Determine the [X, Y] coordinate at the center of the cell enclosing the given text.  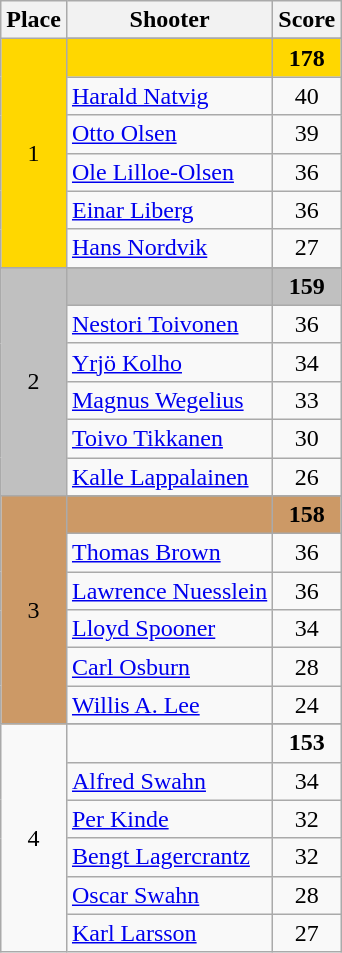
159 [307, 286]
Yrjö Kolho [169, 362]
Otto Olsen [169, 134]
Einar Liberg [169, 210]
24 [307, 705]
Bengt Lagercrantz [169, 857]
178 [307, 58]
Kalle Lappalainen [169, 477]
1 [34, 153]
39 [307, 134]
Lawrence Nuesslein [169, 591]
Score [307, 20]
158 [307, 515]
Shooter [169, 20]
Carl Osburn [169, 667]
2 [34, 381]
Per Kinde [169, 819]
33 [307, 400]
Magnus Wegelius [169, 400]
Willis A. Lee [169, 705]
Karl Larsson [169, 933]
Alfred Swahn [169, 781]
30 [307, 438]
Ole Lilloe-Olsen [169, 172]
Place [34, 20]
26 [307, 477]
Lloyd Spooner [169, 629]
3 [34, 610]
Nestori Toivonen [169, 324]
Thomas Brown [169, 553]
Toivo Tikkanen [169, 438]
153 [307, 743]
Oscar Swahn [169, 895]
40 [307, 96]
Hans Nordvik [169, 248]
Harald Natvig [169, 96]
4 [34, 838]
